Capture the cell that displays the provided text and extract its [X, Y] central coordinate. 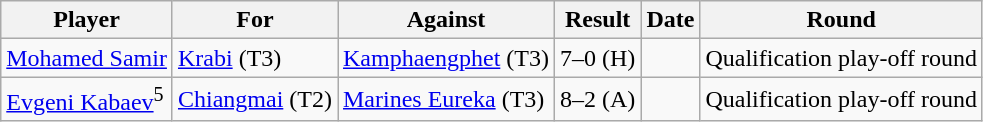
Mohamed Samir [87, 58]
Round [842, 20]
For [254, 20]
Krabi (T3) [254, 58]
Date [670, 20]
8–2 (A) [598, 100]
Result [598, 20]
Player [87, 20]
Chiangmai (T2) [254, 100]
7–0 (H) [598, 58]
Marines Eureka (T3) [446, 100]
Against [446, 20]
Kamphaengphet (T3) [446, 58]
Evgeni Kabaev5 [87, 100]
